Detect which cell encompasses the target text, then output its [x, y] center coordinate. 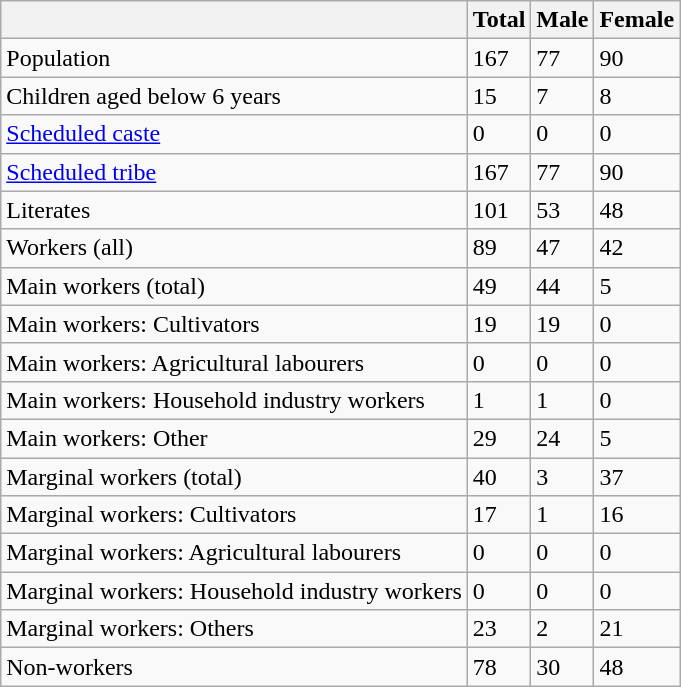
40 [499, 477]
15 [499, 96]
Marginal workers: Cultivators [234, 515]
30 [562, 667]
Marginal workers: Agricultural labourers [234, 553]
Main workers: Other [234, 438]
53 [562, 210]
Literates [234, 210]
Marginal workers (total) [234, 477]
Male [562, 20]
3 [562, 477]
Scheduled tribe [234, 172]
Female [637, 20]
Main workers: Household industry workers [234, 400]
16 [637, 515]
2 [562, 629]
101 [499, 210]
Marginal workers: Household industry workers [234, 591]
49 [499, 286]
17 [499, 515]
Marginal workers: Others [234, 629]
Main workers (total) [234, 286]
78 [499, 667]
7 [562, 96]
24 [562, 438]
Population [234, 58]
Total [499, 20]
44 [562, 286]
29 [499, 438]
Main workers: Cultivators [234, 324]
37 [637, 477]
21 [637, 629]
Workers (all) [234, 248]
23 [499, 629]
Children aged below 6 years [234, 96]
42 [637, 248]
Scheduled caste [234, 134]
47 [562, 248]
Non-workers [234, 667]
89 [499, 248]
Main workers: Agricultural labourers [234, 362]
8 [637, 96]
